Detect which cell encompasses the target text, then output its (x, y) center coordinate. 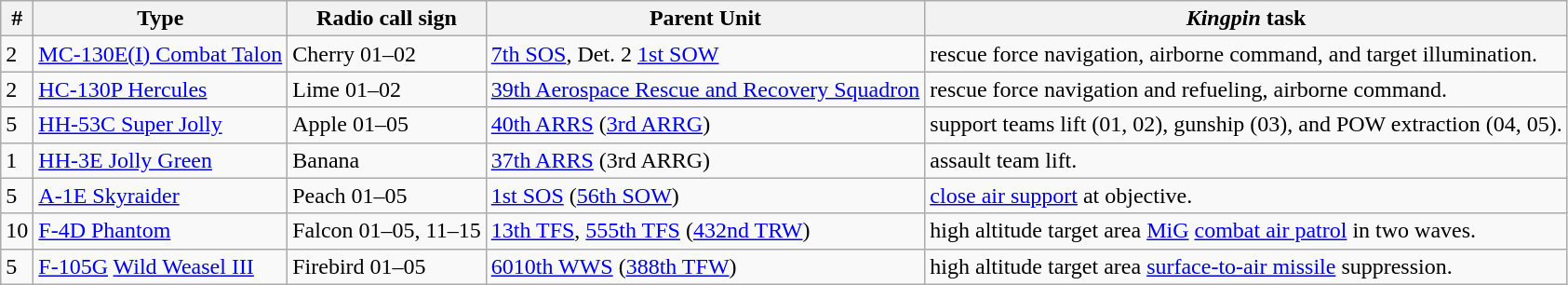
1st SOS (56th SOW) (705, 196)
Banana (387, 160)
HH-53C Super Jolly (160, 125)
40th ARRS (3rd ARRG) (705, 125)
high altitude target area MiG combat air patrol in two waves. (1247, 231)
39th Aerospace Rescue and Recovery Squadron (705, 89)
Cherry 01–02 (387, 54)
1 (17, 160)
Kingpin task (1247, 19)
Apple 01–05 (387, 125)
Type (160, 19)
Radio call sign (387, 19)
Parent Unit (705, 19)
rescue force navigation and refueling, airborne command. (1247, 89)
close air support at objective. (1247, 196)
HH-3E Jolly Green (160, 160)
F-105G Wild Weasel III (160, 266)
Firebird 01–05 (387, 266)
# (17, 19)
assault team lift. (1247, 160)
10 (17, 231)
Peach 01–05 (387, 196)
37th ARRS (3rd ARRG) (705, 160)
F-4D Phantom (160, 231)
high altitude target area surface-to-air missile suppression. (1247, 266)
HC-130P Hercules (160, 89)
support teams lift (01, 02), gunship (03), and POW extraction (04, 05). (1247, 125)
7th SOS, Det. 2 1st SOW (705, 54)
A-1E Skyraider (160, 196)
rescue force navigation, airborne command, and target illumination. (1247, 54)
Lime 01–02 (387, 89)
MC-130E(I) Combat Talon (160, 54)
13th TFS, 555th TFS (432nd TRW) (705, 231)
Falcon 01–05, 11–15 (387, 231)
6010th WWS (388th TFW) (705, 266)
